Return the [x, y] coordinate for the center point of the cell that contains the specified text.  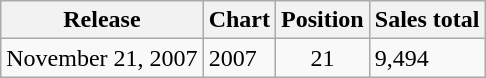
November 21, 2007 [102, 58]
Chart [239, 20]
Position [323, 20]
Release [102, 20]
2007 [239, 58]
9,494 [427, 58]
Sales total [427, 20]
21 [323, 58]
